Return the (X, Y) coordinate for the center point of the cell that contains the specified text.  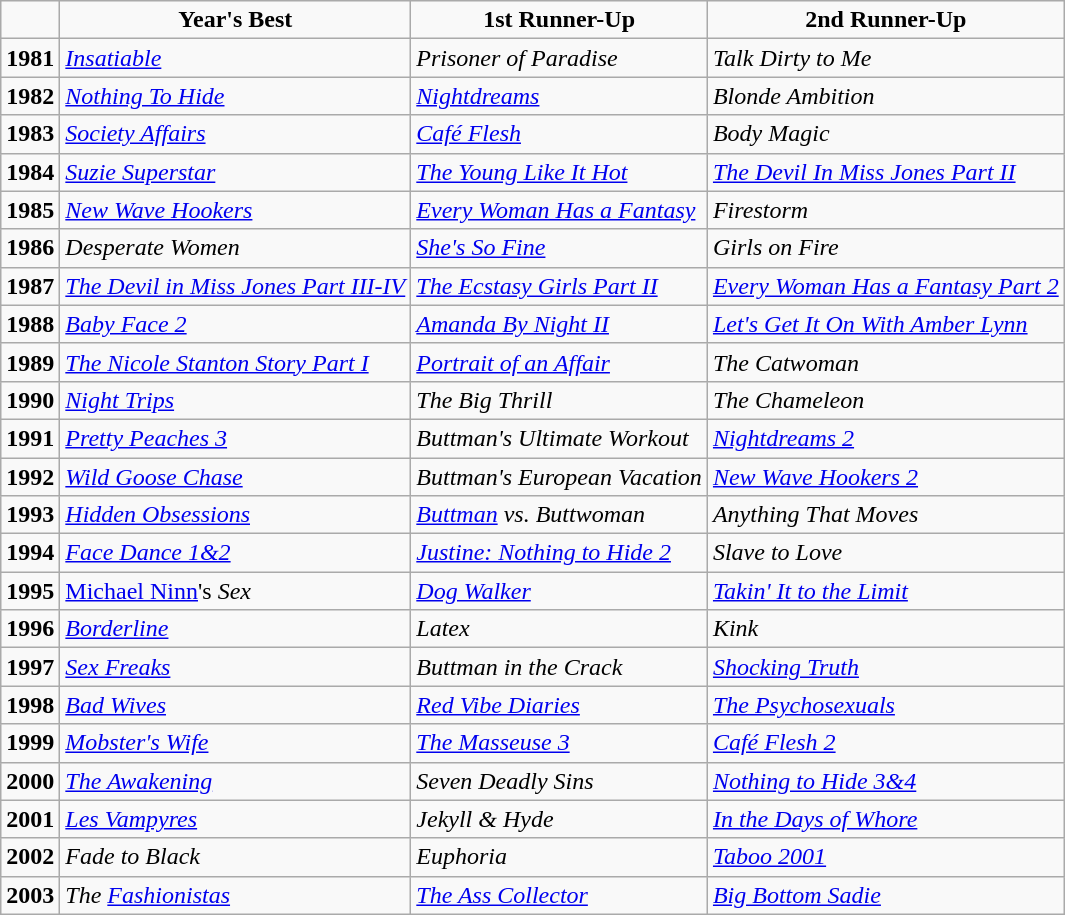
The Catwoman (886, 362)
1984 (30, 172)
Buttman vs. Buttwoman (560, 515)
2003 (30, 895)
Bad Wives (236, 705)
The Devil In Miss Jones Part II (886, 172)
The Awakening (236, 781)
The Chameleon (886, 400)
1998 (30, 705)
The Ecstasy Girls Part II (560, 286)
2000 (30, 781)
Nothing To Hide (236, 96)
1991 (30, 438)
Talk Dirty to Me (886, 58)
Desperate Women (236, 248)
Taboo 2001 (886, 857)
Red Vibe Diaries (560, 705)
Dog Walker (560, 591)
New Wave Hookers 2 (886, 477)
1999 (30, 743)
Body Magic (886, 134)
The Fashionistas (236, 895)
Society Affairs (236, 134)
Night Trips (236, 400)
1990 (30, 400)
Shocking Truth (886, 667)
Sex Freaks (236, 667)
2002 (30, 857)
The Masseuse 3 (560, 743)
Seven Deadly Sins (560, 781)
The Nicole Stanton Story Part I (236, 362)
Café Flesh 2 (886, 743)
The Psychosexuals (886, 705)
She's So Fine (560, 248)
Suzie Superstar (236, 172)
Wild Goose Chase (236, 477)
Insatiable (236, 58)
Mobster's Wife (236, 743)
Fade to Black (236, 857)
1st Runner-Up (560, 20)
Kink (886, 629)
2nd Runner-Up (886, 20)
In the Days of Whore (886, 819)
Café Flesh (560, 134)
Every Woman Has a Fantasy Part 2 (886, 286)
Buttman in the Crack (560, 667)
New Wave Hookers (236, 210)
Buttman's Ultimate Workout (560, 438)
Michael Ninn's Sex (236, 591)
1997 (30, 667)
Girls on Fire (886, 248)
Slave to Love (886, 553)
Prisoner of Paradise (560, 58)
Euphoria (560, 857)
1996 (30, 629)
Pretty Peaches 3 (236, 438)
Buttman's European Vacation (560, 477)
Latex (560, 629)
Nightdreams (560, 96)
Every Woman Has a Fantasy (560, 210)
1981 (30, 58)
Amanda By Night II (560, 324)
The Big Thrill (560, 400)
Justine: Nothing to Hide 2 (560, 553)
The Ass Collector (560, 895)
Firestorm (886, 210)
1992 (30, 477)
Face Dance 1&2 (236, 553)
Borderline (236, 629)
1988 (30, 324)
Portrait of an Affair (560, 362)
1994 (30, 553)
1993 (30, 515)
The Devil in Miss Jones Part III-IV (236, 286)
Baby Face 2 (236, 324)
Anything That Moves (886, 515)
Big Bottom Sadie (886, 895)
Let's Get It On With Amber Lynn (886, 324)
Blonde Ambition (886, 96)
2001 (30, 819)
Les Vampyres (236, 819)
1983 (30, 134)
Hidden Obsessions (236, 515)
Year's Best (236, 20)
The Young Like It Hot (560, 172)
1982 (30, 96)
1985 (30, 210)
Takin' It to the Limit (886, 591)
Nightdreams 2 (886, 438)
1995 (30, 591)
1987 (30, 286)
1986 (30, 248)
1989 (30, 362)
Jekyll & Hyde (560, 819)
Nothing to Hide 3&4 (886, 781)
